From the cell containing the given text, extract its center point as [X, Y] coordinate. 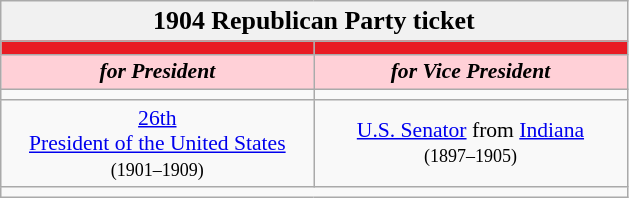
26thPresident of the United States(1901–1909) [158, 144]
for President [158, 72]
for Vice President [470, 72]
U.S. Senator from Indiana(1897–1905) [470, 144]
1904 Republican Party ticket [314, 21]
